Search for the cell housing the specified text and yield its [x, y] center coordinate. 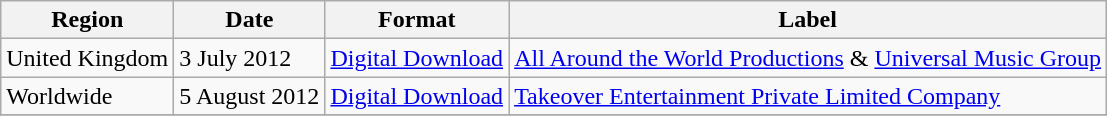
Worldwide [88, 96]
United Kingdom [88, 58]
Date [250, 20]
Format [417, 20]
All Around the World Productions & Universal Music Group [808, 58]
5 August 2012 [250, 96]
Label [808, 20]
Region [88, 20]
Takeover Entertainment Private Limited Company [808, 96]
3 July 2012 [250, 58]
